Return [X, Y] of the center of cell containing provided text 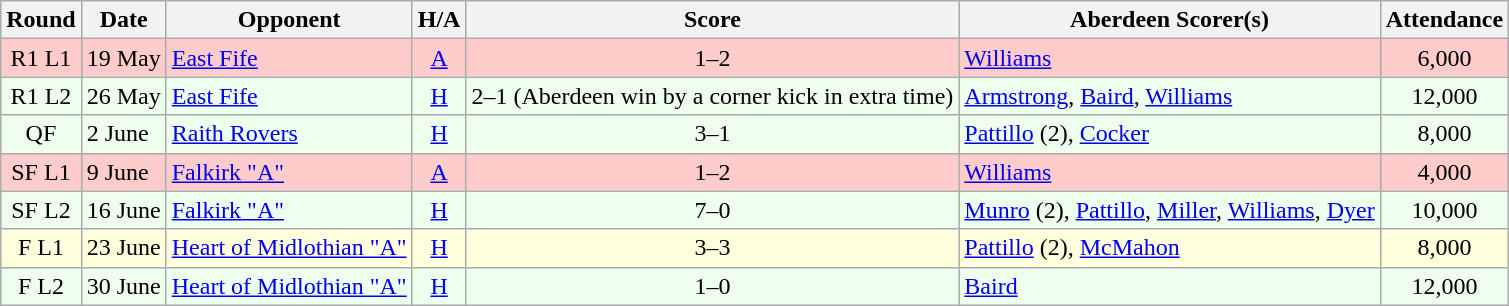
Baird [1170, 286]
F L1 [41, 248]
Round [41, 20]
QF [41, 134]
H/A [439, 20]
16 June [124, 210]
30 June [124, 286]
R1 L1 [41, 58]
Score [712, 20]
26 May [124, 96]
4,000 [1444, 172]
7–0 [712, 210]
Aberdeen Scorer(s) [1170, 20]
10,000 [1444, 210]
SF L1 [41, 172]
3–1 [712, 134]
Pattillo (2), McMahon [1170, 248]
2–1 (Aberdeen win by a corner kick in extra time) [712, 96]
3–3 [712, 248]
1–0 [712, 286]
6,000 [1444, 58]
9 June [124, 172]
Raith Rovers [289, 134]
F L2 [41, 286]
Armstrong, Baird, Williams [1170, 96]
2 June [124, 134]
Opponent [289, 20]
Attendance [1444, 20]
Munro (2), Pattillo, Miller, Williams, Dyer [1170, 210]
R1 L2 [41, 96]
19 May [124, 58]
Date [124, 20]
23 June [124, 248]
Pattillo (2), Cocker [1170, 134]
SF L2 [41, 210]
